Scan for the cell matching the given text and deliver its (X, Y) coordinate at center. 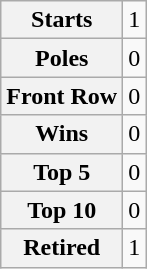
Top 5 (62, 172)
Top 10 (62, 210)
Retired (62, 248)
Poles (62, 58)
Front Row (62, 96)
Starts (62, 20)
Wins (62, 134)
